Output the [x, y] coordinate of the center of the cell containing the given text.  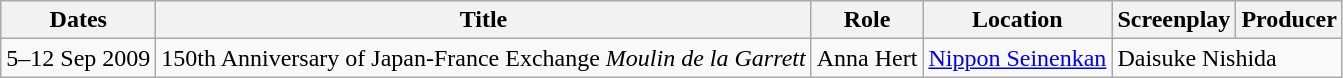
Nippon Seinenkan [1018, 58]
Daisuke Nishida [1228, 58]
Anna Hert [867, 58]
Title [484, 20]
Role [867, 20]
5–12 Sep 2009 [78, 58]
Screenplay [1174, 20]
Producer [1290, 20]
150th Anniversary of Japan-France Exchange Moulin de la Garrett [484, 58]
Dates [78, 20]
Location [1018, 20]
